For the text-containing cell, return its midpoint in (X, Y) coordinate format. 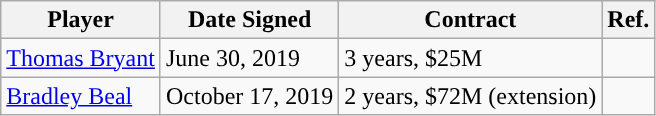
3 years, $25M (470, 58)
Thomas Bryant (81, 58)
2 years, $72M (extension) (470, 96)
Date Signed (249, 20)
Contract (470, 20)
June 30, 2019 (249, 58)
October 17, 2019 (249, 96)
Bradley Beal (81, 96)
Ref. (628, 20)
Player (81, 20)
